From the cell containing the given text, extract its center point as [X, Y] coordinate. 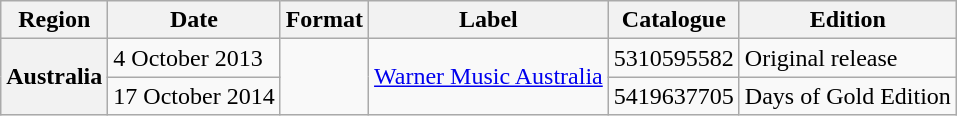
Region [54, 20]
Original release [848, 58]
Australia [54, 77]
Catalogue [674, 20]
5310595582 [674, 58]
Format [324, 20]
5419637705 [674, 96]
Warner Music Australia [489, 77]
17 October 2014 [194, 96]
Label [489, 20]
Days of Gold Edition [848, 96]
4 October 2013 [194, 58]
Date [194, 20]
Edition [848, 20]
